Return the (X, Y) coordinate for the center point of the cell that contains the specified text.  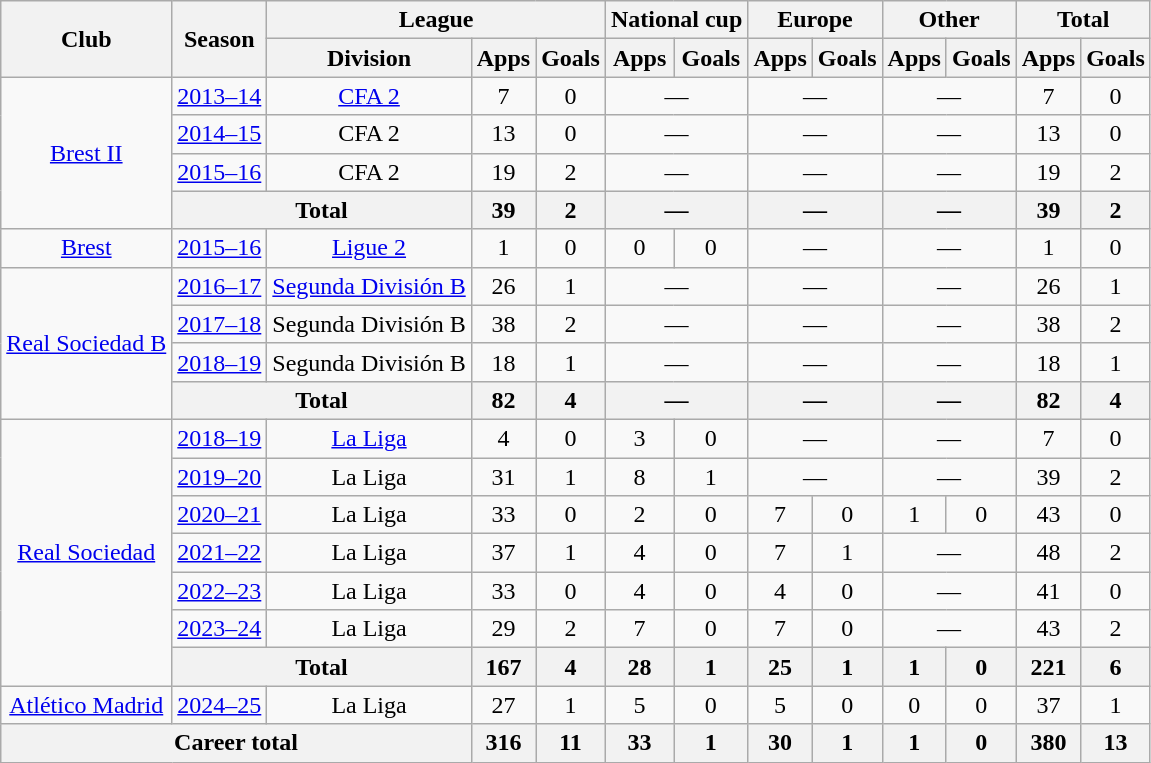
Club (86, 39)
29 (503, 629)
167 (503, 667)
28 (639, 667)
National cup (676, 20)
316 (503, 743)
2020–21 (220, 515)
2021–22 (220, 553)
221 (1048, 667)
6 (1116, 667)
8 (639, 477)
2017–18 (220, 324)
48 (1048, 553)
League (436, 20)
2014–15 (220, 134)
Brest II (86, 153)
27 (503, 705)
2013–14 (220, 96)
Division (369, 58)
2023–24 (220, 629)
Season (220, 39)
Real Sociedad B (86, 343)
31 (503, 477)
2024–25 (220, 705)
41 (1048, 591)
Career total (236, 743)
Ligue 2 (369, 248)
380 (1048, 743)
2022–23 (220, 591)
11 (571, 743)
Atlético Madrid (86, 705)
Real Sociedad (86, 552)
30 (780, 743)
Other (949, 20)
2016–17 (220, 286)
2019–20 (220, 477)
25 (780, 667)
Europe (815, 20)
3 (639, 438)
Brest (86, 248)
